Search for the cell housing the specified text and yield its [x, y] center coordinate. 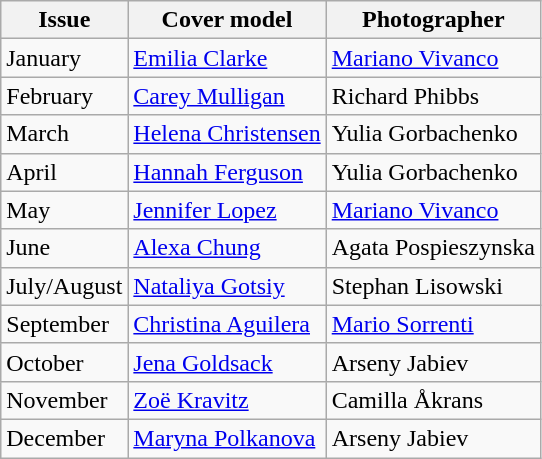
May [64, 210]
October [64, 362]
Stephan Lisowski [433, 286]
Helena Christensen [227, 134]
Issue [64, 20]
July/August [64, 286]
Agata Pospieszynska [433, 248]
Mario Sorrenti [433, 324]
Jennifer Lopez [227, 210]
Nataliya Gotsiy [227, 286]
Carey Mulligan [227, 96]
Hannah Ferguson [227, 172]
March [64, 134]
Cover model [227, 20]
April [64, 172]
Emilia Clarke [227, 58]
Camilla Åkrans [433, 400]
Christina Aguilera [227, 324]
January [64, 58]
Alexa Chung [227, 248]
November [64, 400]
Maryna Polkanova [227, 438]
Jena Goldsack [227, 362]
Zoë Kravitz [227, 400]
Photographer [433, 20]
September [64, 324]
Richard Phibbs [433, 96]
June [64, 248]
February [64, 96]
December [64, 438]
